Locate the cell with the specified text and output its [X, Y] center coordinate. 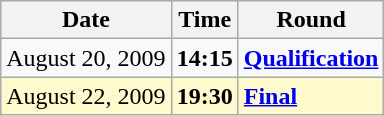
19:30 [204, 96]
Date [86, 20]
14:15 [204, 58]
Final [311, 96]
Time [204, 20]
August 22, 2009 [86, 96]
Round [311, 20]
Qualification [311, 58]
August 20, 2009 [86, 58]
